Pinpoint the cell where the given text exists, returning its [X, Y] midpoint coordinate. 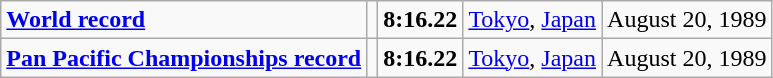
Pan Pacific Championships record [184, 58]
World record [184, 20]
